Extract the [X, Y] coordinate from the center of the cell holding the provided text.  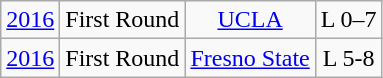
L 0–7 [348, 20]
Fresno State [250, 58]
L 5-8 [348, 58]
UCLA [250, 20]
